Search for the cell housing the specified text and yield its [x, y] center coordinate. 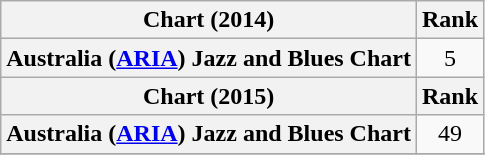
5 [450, 58]
49 [450, 134]
Chart (2015) [209, 96]
Chart (2014) [209, 20]
